Identify which cell holds the provided text, then report its (X, Y) central coordinate. 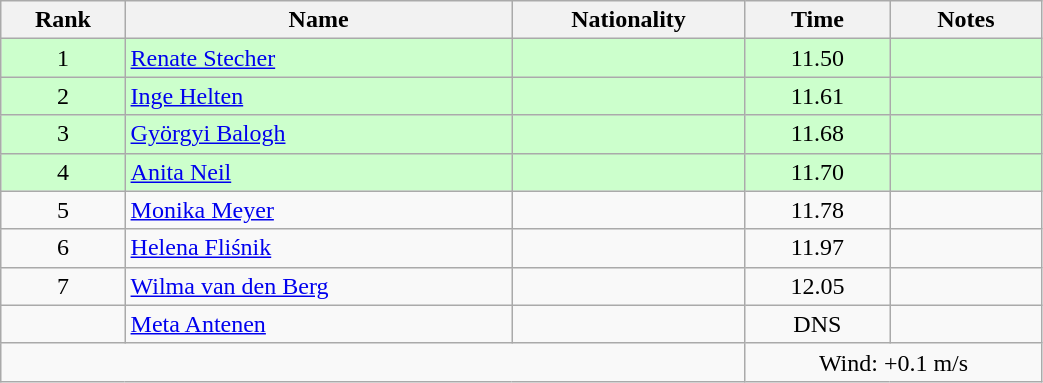
11.61 (818, 96)
Inge Helten (318, 96)
Rank (63, 20)
5 (63, 210)
11.68 (818, 134)
Helena Fliśnik (318, 248)
Meta Antenen (318, 324)
2 (63, 96)
Time (818, 20)
4 (63, 172)
Name (318, 20)
12.05 (818, 286)
Wilma van den Berg (318, 286)
3 (63, 134)
7 (63, 286)
Notes (966, 20)
DNS (818, 324)
Györgyi Balogh (318, 134)
1 (63, 58)
11.97 (818, 248)
Anita Neil (318, 172)
11.70 (818, 172)
11.50 (818, 58)
Nationality (628, 20)
Renate Stecher (318, 58)
6 (63, 248)
Monika Meyer (318, 210)
11.78 (818, 210)
Wind: +0.1 m/s (894, 362)
